Determine the (x, y) coordinate at the center of the cell enclosing the given text.  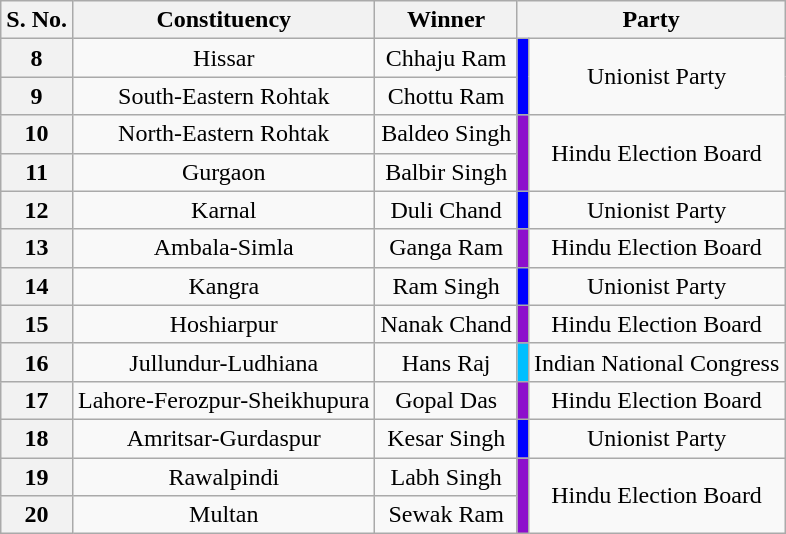
Ambala-Simla (223, 248)
Constituency (223, 20)
South-Eastern Rohtak (223, 96)
9 (37, 96)
Balbir Singh (446, 172)
13 (37, 248)
17 (37, 400)
North-Eastern Rohtak (223, 134)
S. No. (37, 20)
10 (37, 134)
Baldeo Singh (446, 134)
8 (37, 58)
19 (37, 477)
Rawalpindi (223, 477)
18 (37, 438)
Ganga Ram (446, 248)
Ram Singh (446, 286)
Amritsar-Gurdaspur (223, 438)
Duli Chand (446, 210)
Karnal (223, 210)
Hoshiarpur (223, 324)
12 (37, 210)
11 (37, 172)
14 (37, 286)
Indian National Congress (656, 362)
Kesar Singh (446, 438)
Multan (223, 515)
16 (37, 362)
Labh Singh (446, 477)
Hans Raj (446, 362)
Winner (446, 20)
Chottu Ram (446, 96)
Nanak Chand (446, 324)
Gurgaon (223, 172)
Sewak Ram (446, 515)
15 (37, 324)
20 (37, 515)
Jullundur-Ludhiana (223, 362)
Kangra (223, 286)
Party (650, 20)
Gopal Das (446, 400)
Chhaju Ram (446, 58)
Lahore-Ferozpur-Sheikhupura (223, 400)
Hissar (223, 58)
